Search for the cell housing the specified text and yield its [X, Y] center coordinate. 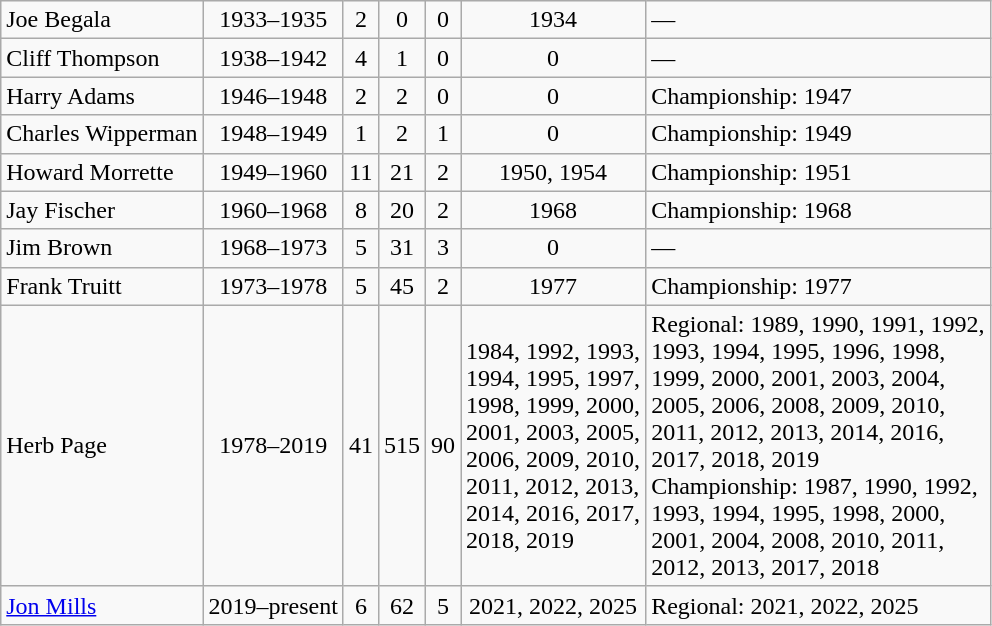
1968–1973 [273, 248]
1949–1960 [273, 172]
62 [402, 605]
Regional: 2021, 2022, 2025 [818, 605]
Herb Page [102, 446]
1973–1978 [273, 286]
515 [402, 446]
Championship: 1977 [818, 286]
1978–2019 [273, 446]
3 [444, 248]
8 [360, 210]
Jay Fischer [102, 210]
4 [360, 58]
2019–present [273, 605]
6 [360, 605]
Championship: 1947 [818, 96]
1984, 1992, 1993, 1994, 1995, 1997, 1998, 1999, 2000,2001, 2003, 2005, 2006, 2009, 2010, 2011, 2012, 2013, 2014, 2016, 2017,2018, 2019 [554, 446]
1933–1935 [273, 20]
1960–1968 [273, 210]
1934 [554, 20]
Championship: 1951 [818, 172]
Jim Brown [102, 248]
1977 [554, 286]
Harry Adams [102, 96]
1968 [554, 210]
11 [360, 172]
Howard Morrette [102, 172]
2021, 2022, 2025 [554, 605]
Frank Truitt [102, 286]
1950, 1954 [554, 172]
20 [402, 210]
90 [444, 446]
31 [402, 248]
Joe Begala [102, 20]
Championship: 1949 [818, 134]
Charles Wipperman [102, 134]
Cliff Thompson [102, 58]
1938–1942 [273, 58]
45 [402, 286]
1946–1948 [273, 96]
21 [402, 172]
41 [360, 446]
1948–1949 [273, 134]
Championship: 1968 [818, 210]
Jon Mills [102, 605]
